Find where the given text appears and provide that cell's center as [X, Y] coordinate. 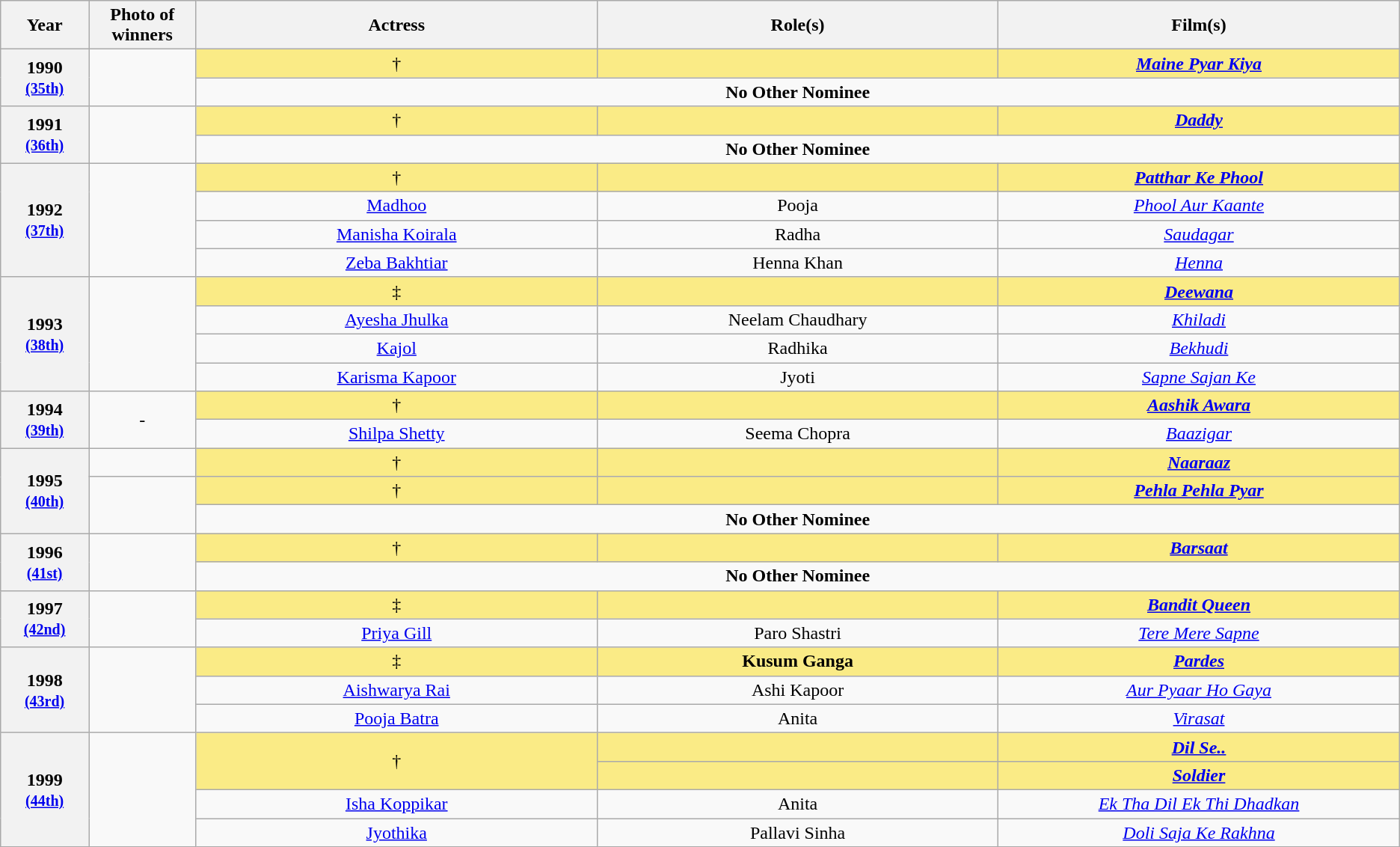
Ayesha Jhulka [396, 319]
Bekhudi [1199, 348]
Ek Tha Dil Ek Thi Dhadkan [1199, 804]
Actress [396, 25]
1998 (43rd) [45, 690]
Zeba Bakhtiar [396, 263]
Pallavi Sinha [797, 833]
Baazigar [1199, 434]
1995 (40th) [45, 491]
Karisma Kapoor [396, 376]
Aashik Awara [1199, 406]
1992 (37th) [45, 220]
Madhoo [396, 206]
Barsaat [1199, 548]
Naaraaz [1199, 462]
Aur Pyaar Ho Gaya [1199, 690]
Tere Mere Sapne [1199, 633]
Kajol [396, 348]
Patthar Ke Phool [1199, 177]
Henna [1199, 263]
Pooja [797, 206]
Radha [797, 234]
Isha Koppikar [396, 804]
Jyothika [396, 833]
Maine Pyar Kiya [1199, 64]
Soldier [1199, 775]
Pardes [1199, 661]
Phool Aur Kaante [1199, 206]
Neelam Chaudhary [797, 319]
Virasat [1199, 718]
Jyoti [797, 376]
Year [45, 25]
Deewana [1199, 291]
Paro Shastri [797, 633]
Aishwarya Rai [396, 690]
1994 (39th) [45, 420]
Role(s) [797, 25]
Henna Khan [797, 263]
1993 (38th) [45, 334]
Photo of winners [142, 25]
Doli Saja Ke Rakhna [1199, 833]
Bandit Queen [1199, 605]
- [142, 420]
Daddy [1199, 120]
1991 (36th) [45, 135]
Manisha Koirala [396, 234]
Sapne Sajan Ke [1199, 376]
Radhika [797, 348]
Seema Chopra [797, 434]
1996 (41st) [45, 562]
Priya Gill [396, 633]
Shilpa Shetty [396, 434]
1990 (35th) [45, 78]
Ashi Kapoor [797, 690]
Saudagar [1199, 234]
Pooja Batra [396, 718]
Dil Se.. [1199, 747]
Khiladi [1199, 319]
1999 (44th) [45, 789]
Kusum Ganga [797, 661]
Film(s) [1199, 25]
Pehla Pehla Pyar [1199, 491]
1997 (42nd) [45, 619]
